Return [x, y] of the center of cell containing provided text 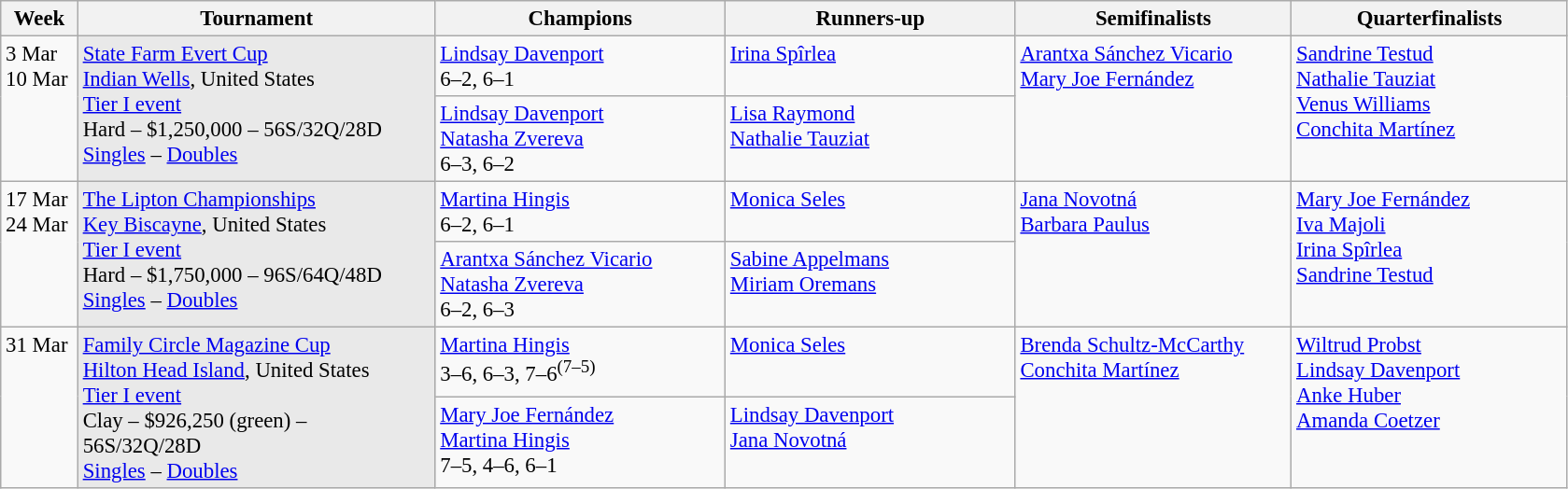
Lindsay Davenport Jana Novotná [870, 442]
Mary Joe Fernández Iva Majoli Irina Spîrlea Sandrine Testud [1430, 255]
Week [39, 19]
Arantxa Sánchez Vicario Mary Joe Fernández [1153, 109]
Lisa Raymond Nathalie Tauziat [870, 139]
State Farm Evert Cup Indian Wells, United States Tier I event Hard – $1,250,000 – 56S/32Q/28D Singles – Doubles [256, 109]
Jana Novotná Barbara Paulus [1153, 255]
Family Circle Magazine Cup Hilton Head Island, United States Tier I event Clay – $926,250 (green) – 56S/32Q/28D Singles – Doubles [256, 409]
Tournament [256, 19]
Martina Hingis6–2, 6–1 [581, 213]
Champions [581, 19]
3 Mar10 Mar [39, 109]
Runners-up [870, 19]
Arantxa Sánchez Vicario Natasha Zvereva 6–2, 6–3 [581, 285]
Lindsay Davenport Natasha Zvereva 6–3, 6–2 [581, 139]
Lindsay Davenport6–2, 6–1 [581, 67]
The Lipton Championships Key Biscayne, United States Tier I event Hard – $1,750,000 – 96S/64Q/48D Singles – Doubles [256, 255]
Sabine Appelmans Miriam Oremans [870, 285]
31 Mar [39, 409]
Wiltrud Probst Lindsay Davenport Anke Huber Amanda Coetzer [1430, 409]
Semifinalists [1153, 19]
Sandrine Testud Nathalie Tauziat Venus Williams Conchita Martínez [1430, 109]
Quarterfinalists [1430, 19]
Irina Spîrlea [870, 67]
17 Mar24 Mar [39, 255]
Mary Joe Fernández Martina Hingis 7–5, 4–6, 6–1 [581, 442]
Martina Hingis3–6, 6–3, 7–6(7–5) [581, 362]
Brenda Schultz-McCarthy Conchita Martínez [1153, 409]
